For the text-containing cell, return its midpoint in (X, Y) coordinate format. 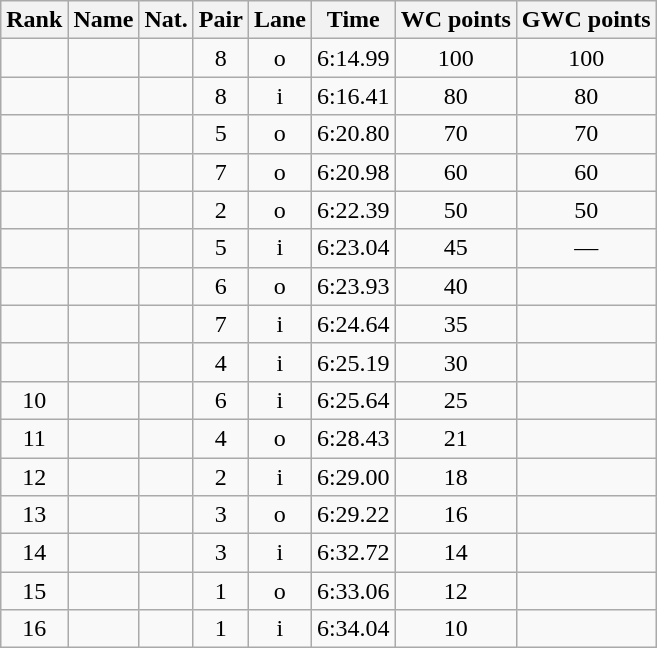
6:32.72 (353, 553)
6:29.22 (353, 515)
21 (456, 438)
6:14.99 (353, 58)
35 (456, 324)
6:20.98 (353, 172)
6:23.93 (353, 286)
Time (353, 20)
6:33.06 (353, 591)
15 (34, 591)
6:20.80 (353, 134)
6:25.19 (353, 362)
30 (456, 362)
40 (456, 286)
6:22.39 (353, 210)
45 (456, 248)
Nat. (166, 20)
6:28.43 (353, 438)
Lane (280, 20)
11 (34, 438)
13 (34, 515)
6:23.04 (353, 248)
Name (104, 20)
6:34.04 (353, 629)
GWC points (586, 20)
6:29.00 (353, 477)
WC points (456, 20)
— (586, 248)
6:16.41 (353, 96)
Rank (34, 20)
6:24.64 (353, 324)
6:25.64 (353, 400)
18 (456, 477)
25 (456, 400)
Pair (220, 20)
